Pinpoint the cell where the given text exists, returning its (x, y) midpoint coordinate. 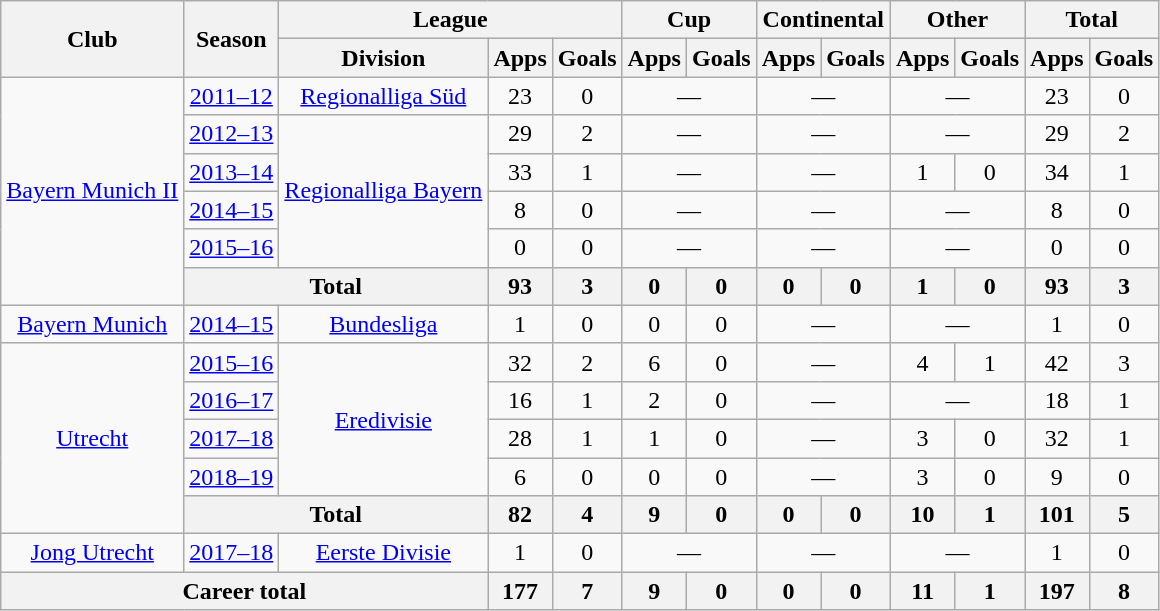
2018–19 (232, 477)
Bayern Munich II (92, 191)
Eerste Divisie (384, 553)
7 (587, 591)
Eredivisie (384, 419)
Division (384, 58)
Utrecht (92, 438)
42 (1057, 362)
11 (922, 591)
2011–12 (232, 96)
28 (520, 438)
197 (1057, 591)
2012–13 (232, 134)
34 (1057, 172)
Regionalliga Bayern (384, 191)
Career total (244, 591)
33 (520, 172)
Jong Utrecht (92, 553)
Bayern Munich (92, 324)
10 (922, 515)
18 (1057, 400)
Other (957, 20)
Continental (823, 20)
177 (520, 591)
League (450, 20)
101 (1057, 515)
2016–17 (232, 400)
Regionalliga Süd (384, 96)
5 (1124, 515)
Cup (689, 20)
82 (520, 515)
2013–14 (232, 172)
Bundesliga (384, 324)
Season (232, 39)
Club (92, 39)
16 (520, 400)
